For the text-containing cell, return its midpoint in [X, Y] coordinate format. 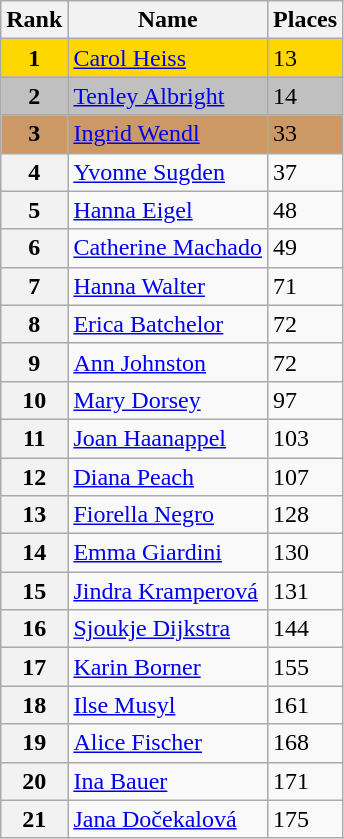
Hanna Eigel [168, 210]
161 [306, 705]
Emma Giardini [168, 553]
1 [34, 58]
9 [34, 362]
71 [306, 286]
175 [306, 819]
5 [34, 210]
10 [34, 400]
131 [306, 591]
Rank [34, 20]
6 [34, 248]
Erica Batchelor [168, 324]
Joan Haanappel [168, 438]
Places [306, 20]
21 [34, 819]
8 [34, 324]
20 [34, 781]
Karin Borner [168, 667]
2 [34, 96]
Name [168, 20]
130 [306, 553]
19 [34, 743]
97 [306, 400]
12 [34, 477]
107 [306, 477]
103 [306, 438]
Jindra Kramperová [168, 591]
Carol Heiss [168, 58]
33 [306, 134]
171 [306, 781]
3 [34, 134]
Ilse Musyl [168, 705]
Tenley Albright [168, 96]
144 [306, 629]
17 [34, 667]
Alice Fischer [168, 743]
Fiorella Negro [168, 515]
Yvonne Sugden [168, 172]
16 [34, 629]
4 [34, 172]
Sjoukje Dijkstra [168, 629]
48 [306, 210]
Catherine Machado [168, 248]
18 [34, 705]
49 [306, 248]
15 [34, 591]
155 [306, 667]
Ann Johnston [168, 362]
7 [34, 286]
37 [306, 172]
Ina Bauer [168, 781]
Jana Dočekalová [168, 819]
128 [306, 515]
168 [306, 743]
Ingrid Wendl [168, 134]
Diana Peach [168, 477]
Mary Dorsey [168, 400]
11 [34, 438]
Hanna Walter [168, 286]
